Determine the (x, y) coordinate at the center of the cell enclosing the given text.  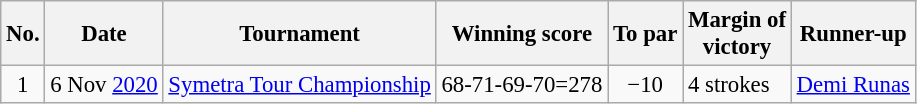
No. (23, 34)
Symetra Tour Championship (300, 85)
Tournament (300, 34)
Margin ofvictory (738, 34)
Runner-up (853, 34)
Demi Runas (853, 85)
To par (646, 34)
−10 (646, 85)
1 (23, 85)
6 Nov 2020 (104, 85)
Winning score (522, 34)
68-71-69-70=278 (522, 85)
Date (104, 34)
4 strokes (738, 85)
